Identify which cell holds the provided text, then report its (X, Y) central coordinate. 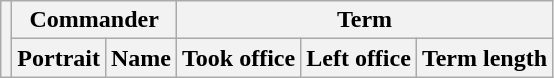
Commander (94, 20)
Term (365, 20)
Portrait (59, 58)
Took office (239, 58)
Left office (359, 58)
Name (140, 58)
Term length (484, 58)
